Capture the cell that displays the provided text and extract its [X, Y] central coordinate. 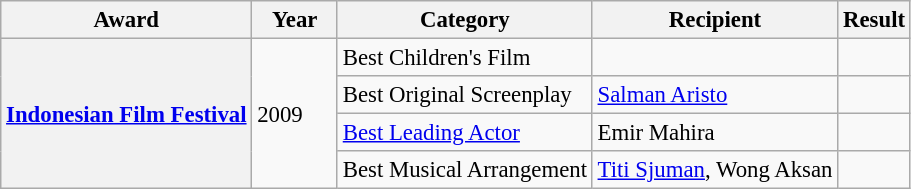
Salman Aristo [714, 95]
Emir Mahira [714, 133]
Best Children's Film [464, 58]
Best Musical Arrangement [464, 170]
Year [295, 20]
2009 [295, 114]
Titi Sjuman, Wong Aksan [714, 170]
Best Original Screenplay [464, 95]
Result [874, 20]
Award [126, 20]
Indonesian Film Festival [126, 114]
Best Leading Actor [464, 133]
Category [464, 20]
Recipient [714, 20]
